Locate the cell with the specified text and output its (X, Y) center coordinate. 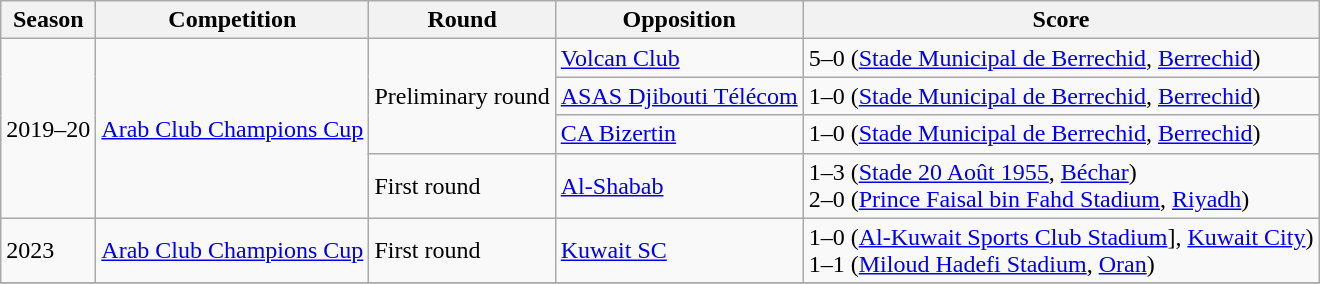
Volcan Club (679, 58)
2019–20 (48, 128)
Season (48, 20)
Round (462, 20)
Opposition (679, 20)
2023 (48, 250)
Competition (232, 20)
Al-Shabab (679, 186)
1–3 (Stade 20 Août 1955, Béchar)2–0 (Prince Faisal bin Fahd Stadium, Riyadh) (1061, 186)
Kuwait SC (679, 250)
5–0 (Stade Municipal de Berrechid, Berrechid) (1061, 58)
Preliminary round (462, 96)
CA Bizertin (679, 134)
ASAS Djibouti Télécom (679, 96)
Score (1061, 20)
1–0 (Al-Kuwait Sports Club Stadium], Kuwait City)1–1 (Miloud Hadefi Stadium, Oran) (1061, 250)
